From the cell containing the given text, extract its center point as [X, Y] coordinate. 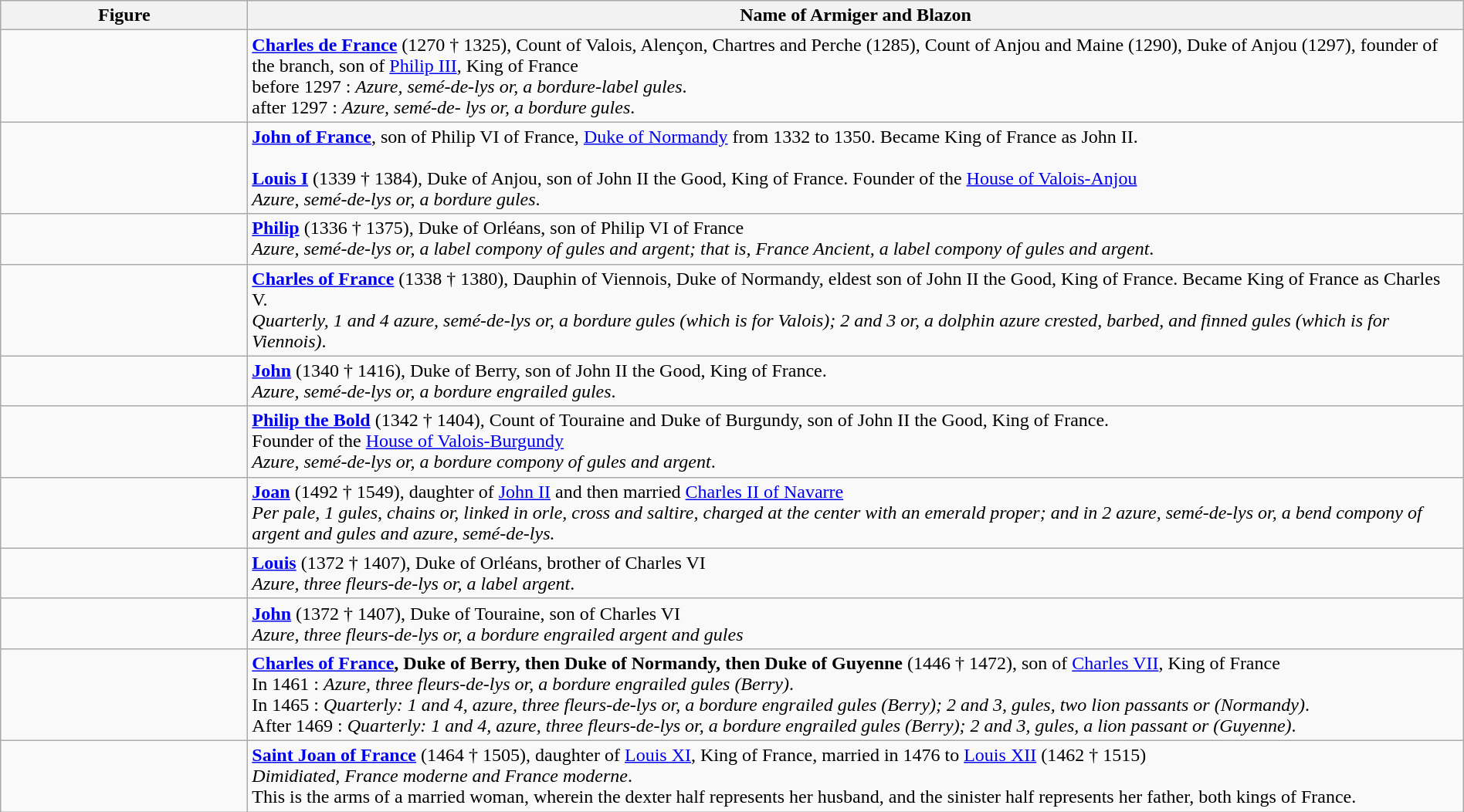
Name of Armiger and Blazon [856, 15]
John (1372 † 1407), Duke of Touraine, son of Charles VIAzure, three fleurs-de-lys or, a bordure engrailed argent and gules [856, 624]
John (1340 † 1416), Duke of Berry, son of John II the Good, King of France.Azure, semé-de-lys or, a bordure engrailed gules. [856, 381]
Louis (1372 † 1407), Duke of Orléans, brother of Charles VIAzure, three fleurs-de-lys or, a label argent. [856, 573]
Figure [124, 15]
